Determine the (x, y) coordinate at the center of the cell enclosing the given text.  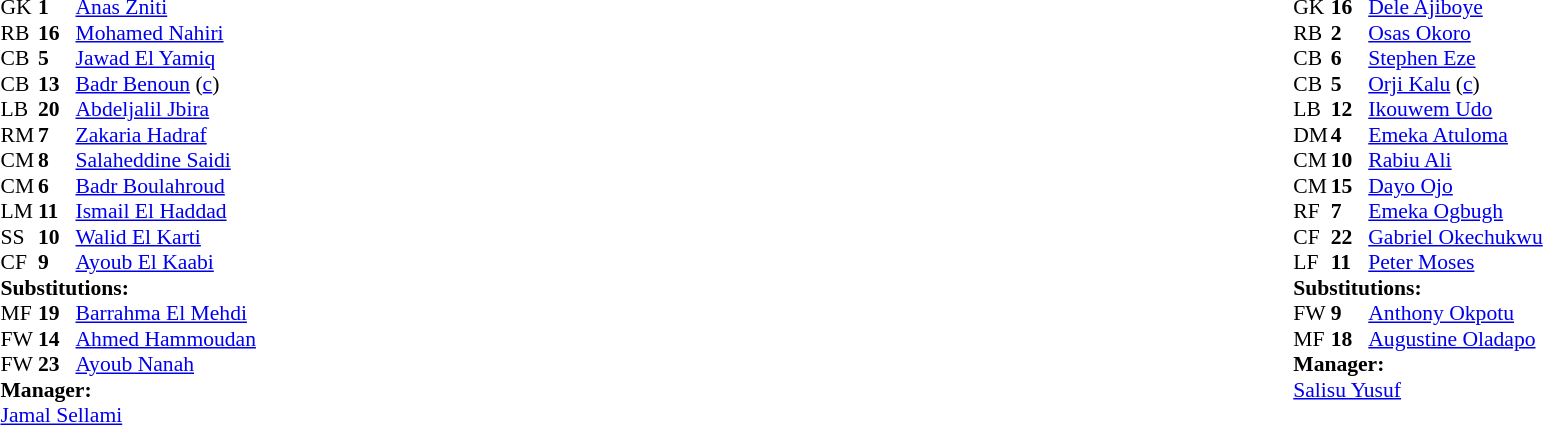
16 (57, 33)
SS (19, 237)
12 (1350, 109)
Salisu Yusuf (1418, 390)
Walid El Karti (166, 237)
14 (57, 339)
RM (19, 135)
Badr Benoun (c) (166, 84)
Stephen Eze (1455, 59)
22 (1350, 237)
Ayoub Nanah (166, 365)
Badr Boulahroud (166, 186)
15 (1350, 186)
20 (57, 109)
2 (1350, 33)
Orji Kalu (c) (1455, 84)
Emeka Atuloma (1455, 135)
Augustine Oladapo (1455, 339)
Emeka Ogbugh (1455, 211)
LF (1312, 263)
Ayoub El Kaabi (166, 263)
Ismail El Haddad (166, 211)
Jawad El Yamiq (166, 59)
13 (57, 84)
18 (1350, 339)
4 (1350, 135)
Dayo Ojo (1455, 186)
Gabriel Okechukwu (1455, 237)
Ahmed Hammoudan (166, 339)
Anthony Okpotu (1455, 313)
DM (1312, 135)
RF (1312, 211)
Abdeljalil Jbira (166, 109)
19 (57, 313)
Peter Moses (1455, 263)
Ikouwem Udo (1455, 109)
8 (57, 161)
LM (19, 211)
Zakaria Hadraf (166, 135)
Rabiu Ali (1455, 161)
Mohamed Nahiri (166, 33)
Osas Okoro (1455, 33)
Barrahma El Mehdi (166, 313)
Salaheddine Saidi (166, 161)
23 (57, 365)
